Capture the cell that displays the provided text and extract its [x, y] central coordinate. 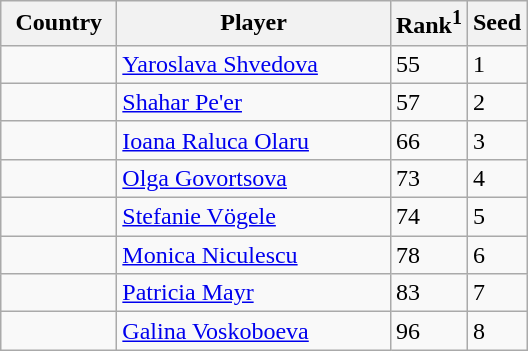
Yaroslava Shvedova [254, 64]
Galina Voskoboeva [254, 331]
83 [428, 293]
Seed [496, 24]
Patricia Mayr [254, 293]
78 [428, 255]
7 [496, 293]
Ioana Raluca Olaru [254, 140]
Olga Govortsova [254, 178]
55 [428, 64]
1 [496, 64]
74 [428, 217]
4 [496, 178]
57 [428, 102]
73 [428, 178]
Stefanie Vögele [254, 217]
96 [428, 331]
6 [496, 255]
2 [496, 102]
Country [59, 24]
Player [254, 24]
8 [496, 331]
3 [496, 140]
Monica Niculescu [254, 255]
5 [496, 217]
Rank1 [428, 24]
66 [428, 140]
Shahar Pe'er [254, 102]
